Find where the given text appears and provide that cell's center as [X, Y] coordinate. 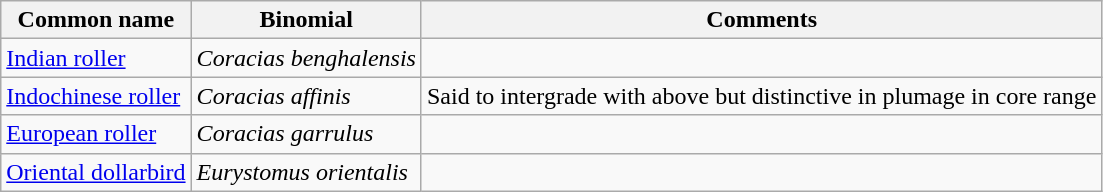
Said to intergrade with above but distinctive in plumage in core range [761, 96]
Indochinese roller [96, 96]
Indian roller [96, 58]
Common name [96, 20]
Coracias benghalensis [306, 58]
European roller [96, 134]
Comments [761, 20]
Oriental dollarbird [96, 172]
Binomial [306, 20]
Coracias affinis [306, 96]
Coracias garrulus [306, 134]
Eurystomus orientalis [306, 172]
